Output the [x, y] coordinate of the center of the cell containing the given text.  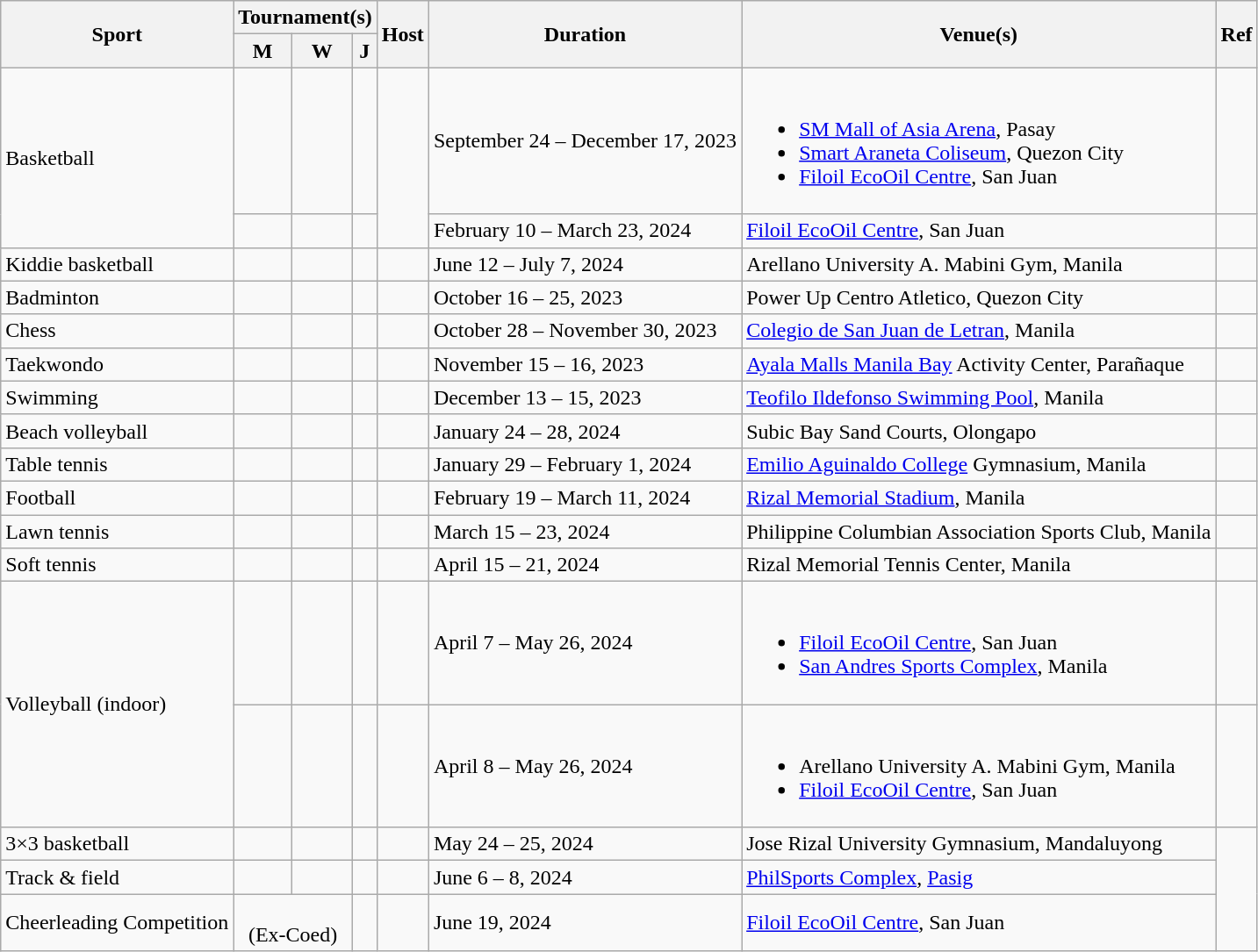
Basketball [118, 158]
3×3 basketball [118, 844]
Cheerleading Competition [118, 923]
June 12 – July 7, 2024 [585, 264]
Track & field [118, 877]
PhilSports Complex, Pasig [979, 877]
November 15 – 16, 2023 [585, 364]
Soft tennis [118, 565]
Tournament(s) [306, 18]
Colegio de San Juan de Letran, Manila [979, 331]
Venue(s) [979, 34]
Beach volleyball [118, 431]
September 24 – December 17, 2023 [585, 140]
(Ex-Coed) [293, 923]
January 24 – 28, 2024 [585, 431]
April 7 – May 26, 2024 [585, 643]
Sport [118, 34]
December 13 – 15, 2023 [585, 397]
Arellano University A. Mabini Gym, ManilaFiloil EcoOil Centre, San Juan [979, 766]
Ayala Malls Manila Bay Activity Center, Parañaque [979, 364]
April 8 – May 26, 2024 [585, 766]
SM Mall of Asia Arena, PasaySmart Araneta Coliseum, Quezon CityFiloil EcoOil Centre, San Juan [979, 140]
Chess [118, 331]
April 15 – 21, 2024 [585, 565]
W [321, 51]
Kiddie basketball [118, 264]
J [364, 51]
Swimming [118, 397]
Jose Rizal University Gymnasium, Mandaluyong [979, 844]
October 28 – November 30, 2023 [585, 331]
Arellano University A. Mabini Gym, Manila [979, 264]
Badminton [118, 297]
Lawn tennis [118, 531]
Football [118, 497]
Subic Bay Sand Courts, Olongapo [979, 431]
October 16 – 25, 2023 [585, 297]
Teofilo Ildefonso Swimming Pool, Manila [979, 397]
Host [402, 34]
Ref [1236, 34]
Rizal Memorial Tennis Center, Manila [979, 565]
May 24 – 25, 2024 [585, 844]
June 19, 2024 [585, 923]
Power Up Centro Atletico, Quezon City [979, 297]
Filoil EcoOil Centre, San JuanSan Andres Sports Complex, Manila [979, 643]
February 19 – March 11, 2024 [585, 497]
Rizal Memorial Stadium, Manila [979, 497]
Volleyball (indoor) [118, 705]
Emilio Aguinaldo College Gymnasium, Manila [979, 464]
Taekwondo [118, 364]
January 29 – February 1, 2024 [585, 464]
March 15 – 23, 2024 [585, 531]
Duration [585, 34]
June 6 – 8, 2024 [585, 877]
Table tennis [118, 464]
M [262, 51]
February 10 – March 23, 2024 [585, 231]
Philippine Columbian Association Sports Club, Manila [979, 531]
